For the text-containing cell, return its midpoint in (X, Y) coordinate format. 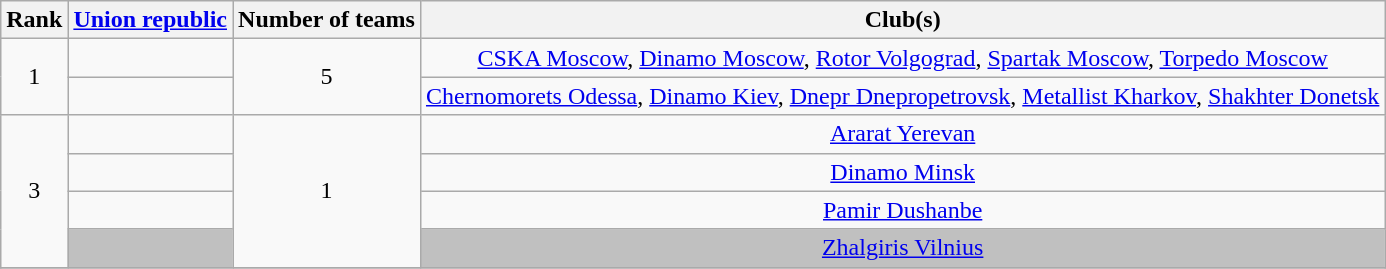
Dinamo Minsk (902, 172)
Club(s) (902, 20)
5 (327, 77)
Pamir Dushanbe (902, 210)
3 (34, 191)
Chernomorets Odessa, Dinamo Kiev, Dnepr Dnepropetrovsk, Metallist Kharkov, Shakhter Donetsk (902, 96)
Zhalgiris Vilnius (902, 248)
Rank (34, 20)
CSKA Moscow, Dinamo Moscow, Rotor Volgograd, Spartak Moscow, Torpedo Moscow (902, 58)
Number of teams (327, 20)
Ararat Yerevan (902, 134)
Union republic (150, 20)
